Return the [x, y] coordinate for the center point of the cell that contains the specified text.  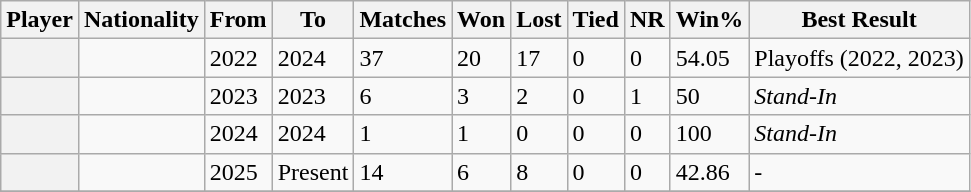
3 [482, 96]
Matches [403, 20]
Won [482, 20]
2025 [238, 172]
20 [482, 58]
From [238, 20]
Player [40, 20]
Playoffs (2022, 2023) [860, 58]
Lost [539, 20]
14 [403, 172]
42.86 [710, 172]
Win% [710, 20]
54.05 [710, 58]
To [313, 20]
17 [539, 58]
8 [539, 172]
2022 [238, 58]
Nationality [141, 20]
37 [403, 58]
NR [647, 20]
Best Result [860, 20]
- [860, 172]
Tied [596, 20]
100 [710, 134]
2 [539, 96]
50 [710, 96]
Present [313, 172]
